Return [X, Y] of the center of cell containing provided text 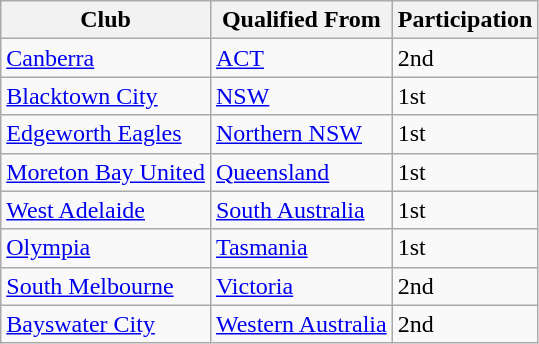
Qualified From [301, 20]
Western Australia [301, 324]
Tasmania [301, 248]
Canberra [106, 58]
South Australia [301, 210]
Club [106, 20]
Olympia [106, 248]
Victoria [301, 286]
Northern NSW [301, 134]
Bayswater City [106, 324]
Moreton Bay United [106, 172]
Edgeworth Eagles [106, 134]
West Adelaide [106, 210]
Blacktown City [106, 96]
Participation [465, 20]
ACT [301, 58]
Queensland [301, 172]
South Melbourne [106, 286]
NSW [301, 96]
